Search for the cell housing the specified text and yield its (x, y) center coordinate. 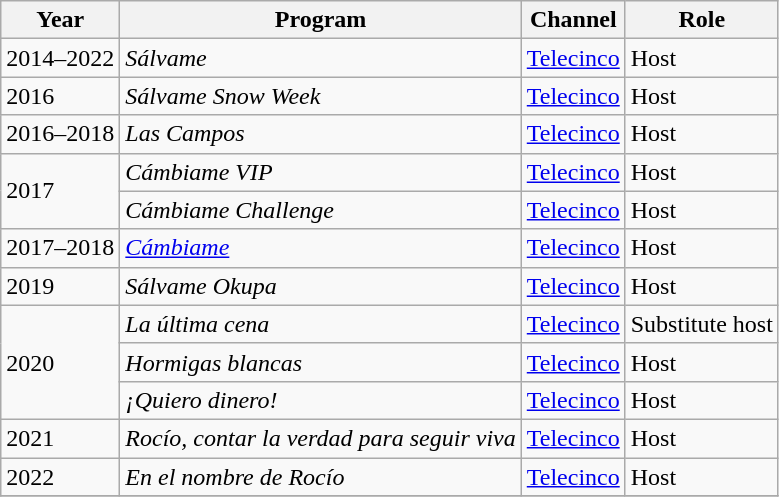
Program (320, 20)
Sálvame (320, 58)
2020 (60, 362)
2016 (60, 96)
Cámbiame Challenge (320, 210)
2014–2022 (60, 58)
Hormigas blancas (320, 362)
2021 (60, 438)
2016–2018 (60, 134)
2019 (60, 286)
Year (60, 20)
Role (702, 20)
Rocío, contar la verdad para seguir viva (320, 438)
Las Campos (320, 134)
Channel (573, 20)
Cámbiame (320, 248)
Sálvame Okupa (320, 286)
En el nombre de Rocío (320, 477)
Substitute host (702, 324)
¡Quiero dinero! (320, 400)
2022 (60, 477)
La última cena (320, 324)
Sálvame Snow Week (320, 96)
Cámbiame VIP (320, 172)
2017 (60, 191)
2017–2018 (60, 248)
